Capture the cell that displays the provided text and extract its [X, Y] central coordinate. 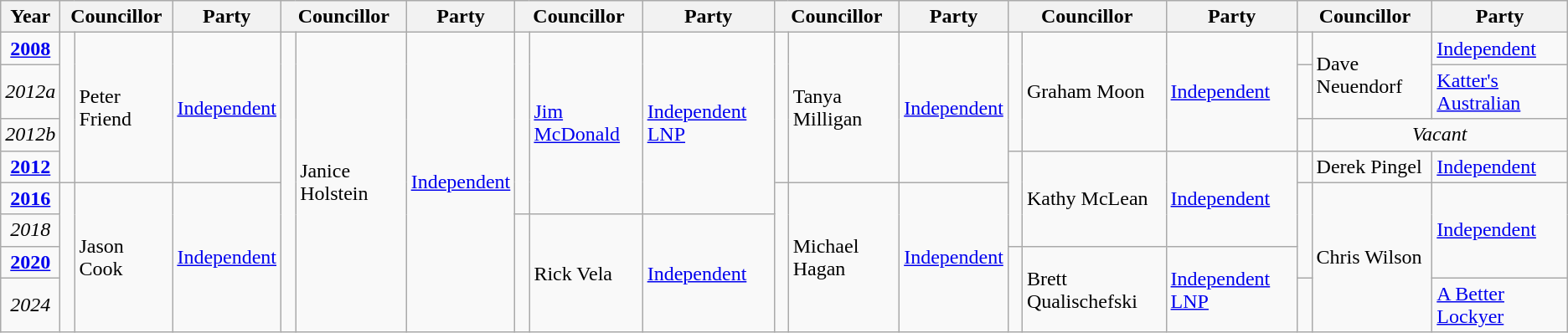
Jason Cook [124, 258]
Peter Friend [124, 107]
Brett Qualischefski [1094, 289]
2008 [30, 49]
2018 [30, 230]
A Better Lockyer [1499, 305]
Dave Neuendorf [1372, 75]
Vacant [1439, 135]
Jim McDonald [586, 124]
Rick Vela [586, 273]
Tanya Milligan [844, 107]
Janice Holstein [352, 182]
2020 [30, 262]
Kathy McLean [1094, 198]
2012b [30, 135]
Michael Hagan [844, 258]
2016 [30, 198]
Graham Moon [1094, 92]
2012 [30, 166]
Year [30, 17]
Chris Wilson [1372, 258]
2012a [30, 92]
Derek Pingel [1372, 166]
Katter's Australian [1499, 92]
2024 [30, 305]
